Scan for the cell matching the given text and deliver its (X, Y) coordinate at center. 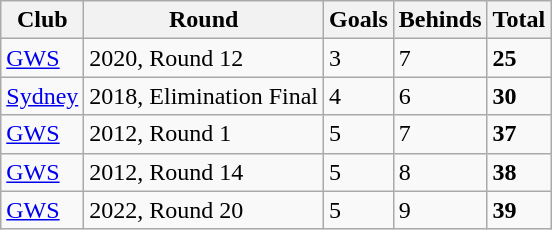
Club (42, 20)
37 (519, 134)
38 (519, 172)
Total (519, 20)
Sydney (42, 96)
6 (440, 96)
2022, Round 20 (204, 210)
8 (440, 172)
25 (519, 58)
2012, Round 1 (204, 134)
39 (519, 210)
9 (440, 210)
2012, Round 14 (204, 172)
3 (359, 58)
30 (519, 96)
Round (204, 20)
2018, Elimination Final (204, 96)
4 (359, 96)
Behinds (440, 20)
Goals (359, 20)
2020, Round 12 (204, 58)
